From the cell containing the given text, extract its center point as [x, y] coordinate. 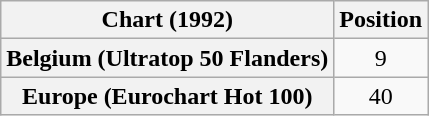
Position [381, 20]
9 [381, 58]
Europe (Eurochart Hot 100) [168, 96]
Belgium (Ultratop 50 Flanders) [168, 58]
Chart (1992) [168, 20]
40 [381, 96]
